Determine the [x, y] coordinate at the center of the cell enclosing the given text.  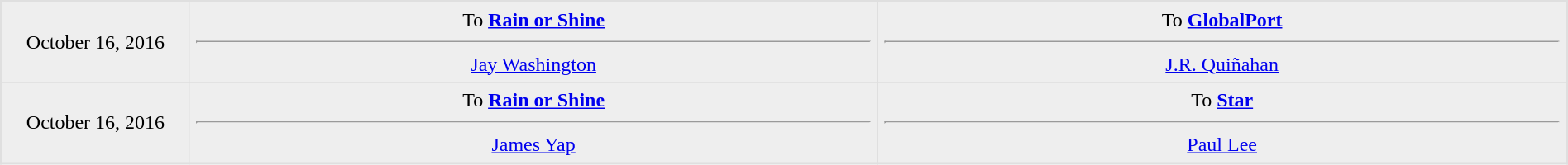
To StarPaul Lee [1222, 122]
To Rain or Shine Jay Washington [534, 42]
To GlobalPortJ.R. Quiñahan [1222, 42]
To Rain or Shine James Yap [534, 122]
